Return the (X, Y) coordinate for the center point of the cell that contains the specified text.  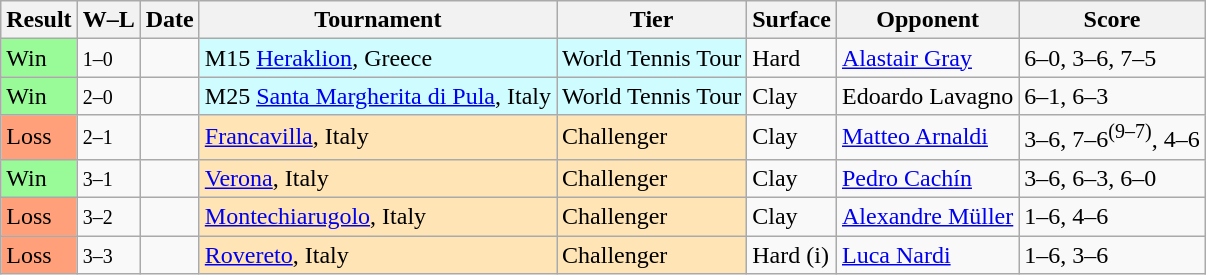
Score (1112, 20)
Pedro Cachín (927, 178)
Tier (652, 20)
Date (170, 20)
1–6, 3–6 (1112, 255)
3–2 (108, 217)
1–6, 4–6 (1112, 217)
M25 Santa Margherita di Pula, Italy (378, 96)
Result (39, 20)
Matteo Arnaldi (927, 138)
W–L (108, 20)
Alexandre Müller (927, 217)
6–1, 6–3 (1112, 96)
Hard (792, 58)
Montechiarugolo, Italy (378, 217)
Surface (792, 20)
Edoardo Lavagno (927, 96)
3–6, 7–6(9–7), 4–6 (1112, 138)
2–1 (108, 138)
Hard (i) (792, 255)
M15 Heraklion, Greece (378, 58)
Francavilla, Italy (378, 138)
6–0, 3–6, 7–5 (1112, 58)
3–6, 6–3, 6–0 (1112, 178)
Opponent (927, 20)
Rovereto, Italy (378, 255)
1–0 (108, 58)
Tournament (378, 20)
Alastair Gray (927, 58)
Luca Nardi (927, 255)
2–0 (108, 96)
Verona, Italy (378, 178)
3–1 (108, 178)
3–3 (108, 255)
